Find where the given text appears and provide that cell's center as (X, Y) coordinate. 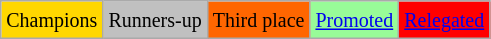
Promoted (354, 20)
Third place (258, 20)
Runners-up (155, 20)
Champions (52, 20)
Relegated (444, 20)
